Pinpoint the cell where the given text exists, returning its [X, Y] midpoint coordinate. 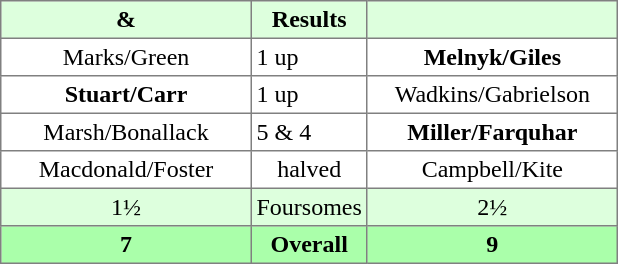
Results [309, 20]
Miller/Farquhar [492, 132]
Overall [309, 245]
Marsh/Bonallack [126, 132]
Marks/Green [126, 57]
7 [126, 245]
& [126, 20]
Macdonald/Foster [126, 170]
Campbell/Kite [492, 170]
Stuart/Carr [126, 95]
5 & 4 [309, 132]
Wadkins/Gabrielson [492, 95]
1½ [126, 207]
Foursomes [309, 207]
halved [309, 170]
9 [492, 245]
Melnyk/Giles [492, 57]
2½ [492, 207]
